Detect which cell encompasses the target text, then output its [X, Y] center coordinate. 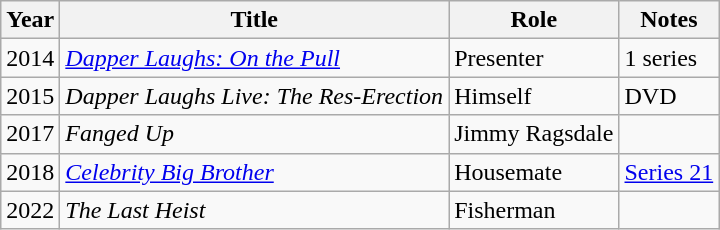
Fisherman [534, 210]
Dapper Laughs Live: The Res-Erection [254, 96]
Presenter [534, 58]
2017 [30, 134]
Himself [534, 96]
Housemate [534, 172]
Jimmy Ragsdale [534, 134]
The Last Heist [254, 210]
DVD [669, 96]
Year [30, 20]
2015 [30, 96]
2022 [30, 210]
2014 [30, 58]
Notes [669, 20]
Fanged Up [254, 134]
Celebrity Big Brother [254, 172]
Role [534, 20]
Dapper Laughs: On the Pull [254, 58]
2018 [30, 172]
1 series [669, 58]
Series 21 [669, 172]
Title [254, 20]
